Extract the (x, y) coordinate from the center of the cell holding the provided text.  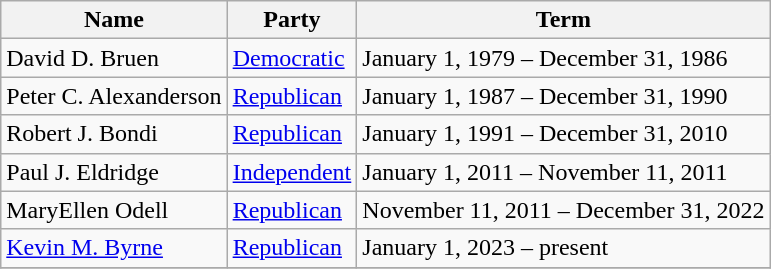
January 1, 2011 – November 11, 2011 (564, 172)
Democratic (292, 58)
Term (564, 20)
Paul J. Eldridge (114, 172)
January 1, 1987 – December 31, 1990 (564, 96)
January 1, 1991 – December 31, 2010 (564, 134)
MaryEllen Odell (114, 210)
David D. Bruen (114, 58)
January 1, 2023 – present (564, 248)
Kevin M. Byrne (114, 248)
November 11, 2011 – December 31, 2022 (564, 210)
Robert J. Bondi (114, 134)
January 1, 1979 – December 31, 1986 (564, 58)
Independent (292, 172)
Name (114, 20)
Peter C. Alexanderson (114, 96)
Party (292, 20)
